Return the (x, y) coordinate for the center point of the cell that contains the specified text.  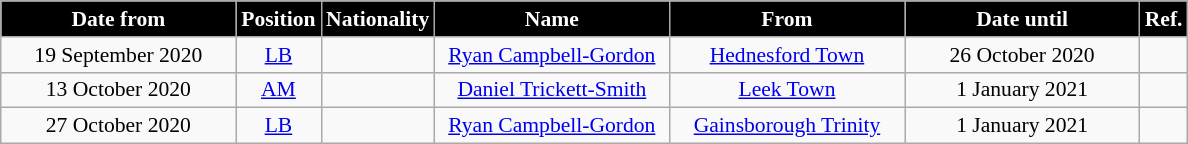
Daniel Trickett-Smith (552, 90)
From (786, 19)
Date from (118, 19)
Name (552, 19)
Gainsborough Trinity (786, 126)
Leek Town (786, 90)
Date until (1022, 19)
Position (278, 19)
Ref. (1164, 19)
26 October 2020 (1022, 55)
Nationality (378, 19)
27 October 2020 (118, 126)
AM (278, 90)
19 September 2020 (118, 55)
13 October 2020 (118, 90)
Hednesford Town (786, 55)
